Determine the (x, y) coordinate at the center of the cell enclosing the given text.  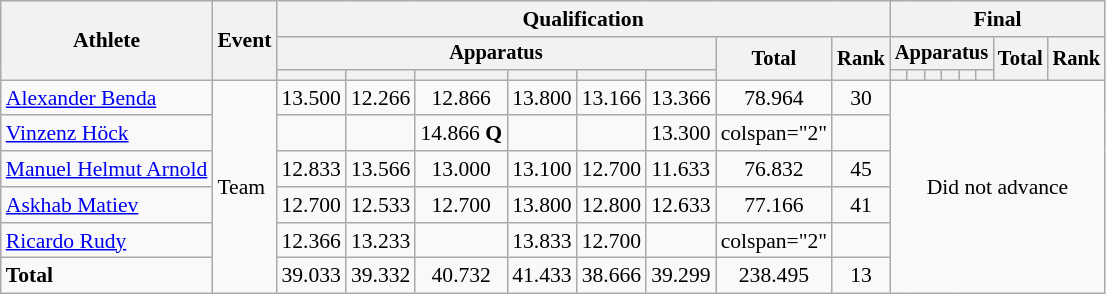
11.633 (680, 169)
238.495 (774, 276)
12.833 (310, 169)
Team (244, 187)
39.299 (680, 276)
Athlete (107, 40)
Manuel Helmut Arnold (107, 169)
12.866 (461, 98)
39.033 (310, 276)
45 (861, 169)
12.633 (680, 205)
Alexander Benda (107, 98)
14.866 Q (461, 134)
12.366 (310, 241)
Ricardo Rudy (107, 241)
Askhab Matiev (107, 205)
Vinzenz Höck (107, 134)
13.166 (612, 98)
13.566 (380, 169)
41 (861, 205)
Event (244, 40)
Did not advance (998, 187)
13.366 (680, 98)
12.533 (380, 205)
77.166 (774, 205)
13 (861, 276)
30 (861, 98)
13.233 (380, 241)
13.300 (680, 134)
76.832 (774, 169)
41.433 (542, 276)
38.666 (612, 276)
Qualification (582, 19)
12.800 (612, 205)
40.732 (461, 276)
13.833 (542, 241)
39.332 (380, 276)
13.500 (310, 98)
13.000 (461, 169)
13.100 (542, 169)
78.964 (774, 98)
Final (998, 19)
12.266 (380, 98)
